Output the (x, y) coordinate of the center of the cell containing the given text.  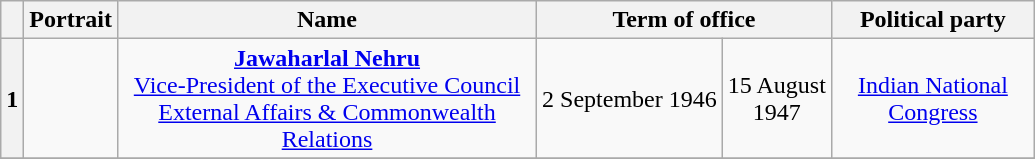
Name (326, 20)
Jawaharlal NehruVice-President of the Executive Council External Affairs & Commonwealth Relations (326, 98)
1 (12, 98)
Indian National Congress (932, 98)
Term of office (684, 20)
Political party (932, 20)
Portrait (71, 20)
2 September 1946 (630, 98)
15 August1947 (776, 98)
